Scan for the cell matching the given text and deliver its (X, Y) coordinate at center. 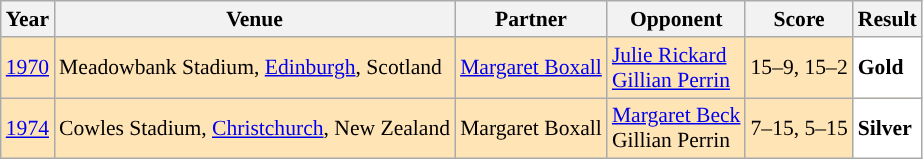
1974 (28, 128)
Cowles Stadium, Christchurch, New Zealand (254, 128)
Margaret Beck Gillian Perrin (676, 128)
Partner (531, 19)
1970 (28, 68)
Year (28, 19)
Meadowbank Stadium, Edinburgh, Scotland (254, 68)
7–15, 5–15 (798, 128)
Score (798, 19)
15–9, 15–2 (798, 68)
Gold (888, 68)
Silver (888, 128)
Julie Rickard Gillian Perrin (676, 68)
Opponent (676, 19)
Venue (254, 19)
Result (888, 19)
